Identify which cell holds the provided text, then report its (x, y) central coordinate. 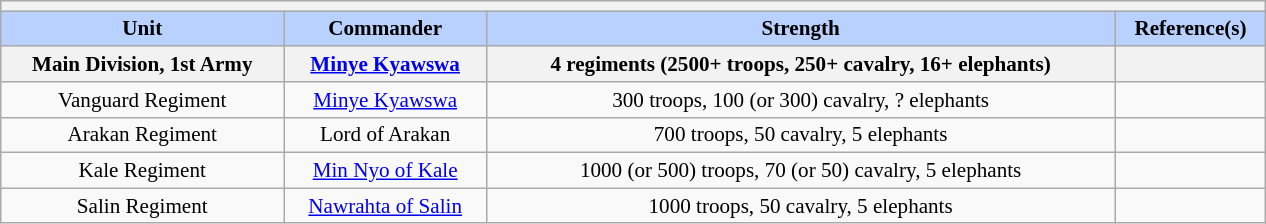
Reference(s) (1190, 28)
300 troops, 100 (or 300) cavalry, ? elephants (800, 100)
Lord of Arakan (385, 134)
Arakan Regiment (142, 134)
Unit (142, 28)
Min Nyo of Kale (385, 170)
4 regiments (2500+ troops, 250+ cavalry, 16+ elephants) (800, 64)
1000 (or 500) troops, 70 (or 50) cavalry, 5 elephants (800, 170)
700 troops, 50 cavalry, 5 elephants (800, 134)
Strength (800, 28)
Commander (385, 28)
Main Division, 1st Army (142, 64)
Salin Regiment (142, 206)
1000 troops, 50 cavalry, 5 elephants (800, 206)
Kale Regiment (142, 170)
Vanguard Regiment (142, 100)
Nawrahta of Salin (385, 206)
